Extract the (x, y) coordinate from the center of the cell holding the provided text.  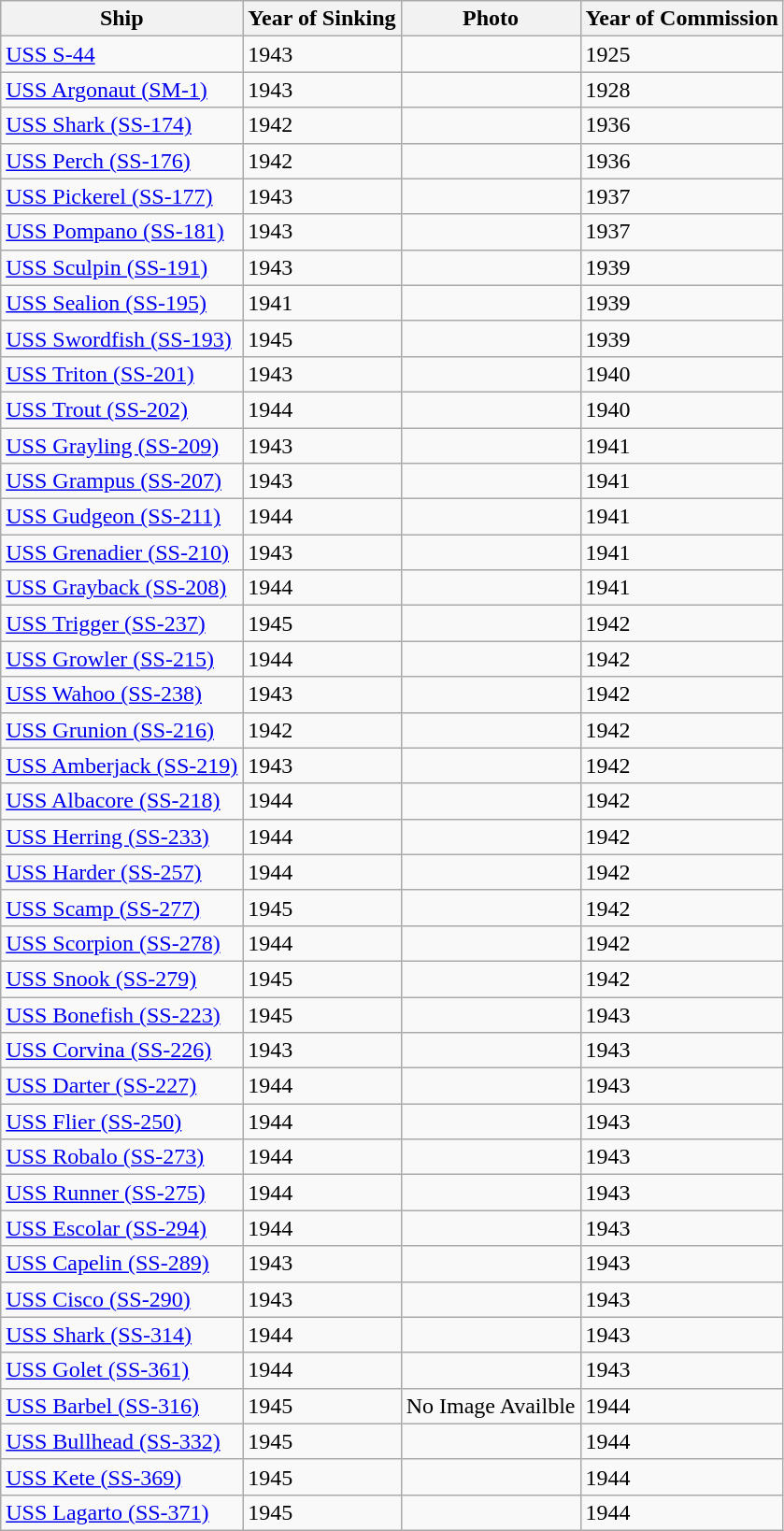
USS S-44 (121, 54)
USS Trout (SS-202) (121, 409)
USS Growler (SS-215) (121, 659)
USS Grampus (SS-207) (121, 481)
USS Shark (SS-174) (121, 125)
Photo (491, 19)
Year of Sinking (321, 19)
USS Albacore (SS-218) (121, 801)
1925 (682, 54)
USS Bonefish (SS-223) (121, 1014)
Year of Commission (682, 19)
USS Snook (SS-279) (121, 979)
USS Argonaut (SM-1) (121, 90)
USS Darter (SS-227) (121, 1086)
USS Bullhead (SS-332) (121, 1441)
1928 (682, 90)
USS Amberjack (SS-219) (121, 765)
USS Swordfish (SS-193) (121, 338)
USS Scamp (SS-277) (121, 908)
USS Cisco (SS-290) (121, 1299)
USS Trigger (SS-237) (121, 623)
USS Robalo (SS-273) (121, 1157)
No Image Availble (491, 1406)
USS Triton (SS-201) (121, 374)
USS Flier (SS-250) (121, 1122)
USS Barbel (SS-316) (121, 1406)
USS Pickerel (SS-177) (121, 196)
USS Gudgeon (SS-211) (121, 517)
USS Grenadier (SS-210) (121, 552)
USS Grayling (SS-209) (121, 446)
USS Kete (SS-369) (121, 1477)
USS Harder (SS-257) (121, 872)
USS Herring (SS-233) (121, 837)
USS Capelin (SS-289) (121, 1264)
Ship (121, 19)
USS Shark (SS-314) (121, 1335)
USS Sealion (SS-195) (121, 303)
USS Pompano (SS-181) (121, 232)
USS Sculpin (SS-191) (121, 267)
USS Grunion (SS-216) (121, 730)
USS Corvina (SS-226) (121, 1051)
USS Escolar (SS-294) (121, 1228)
USS Grayback (SS-208) (121, 588)
USS Runner (SS-275) (121, 1193)
USS Perch (SS-176) (121, 161)
USS Lagarto (SS-371) (121, 1512)
USS Scorpion (SS-278) (121, 943)
USS Golet (SS-361) (121, 1370)
USS Wahoo (SS-238) (121, 694)
